Identify which cell holds the provided text, then report its (x, y) central coordinate. 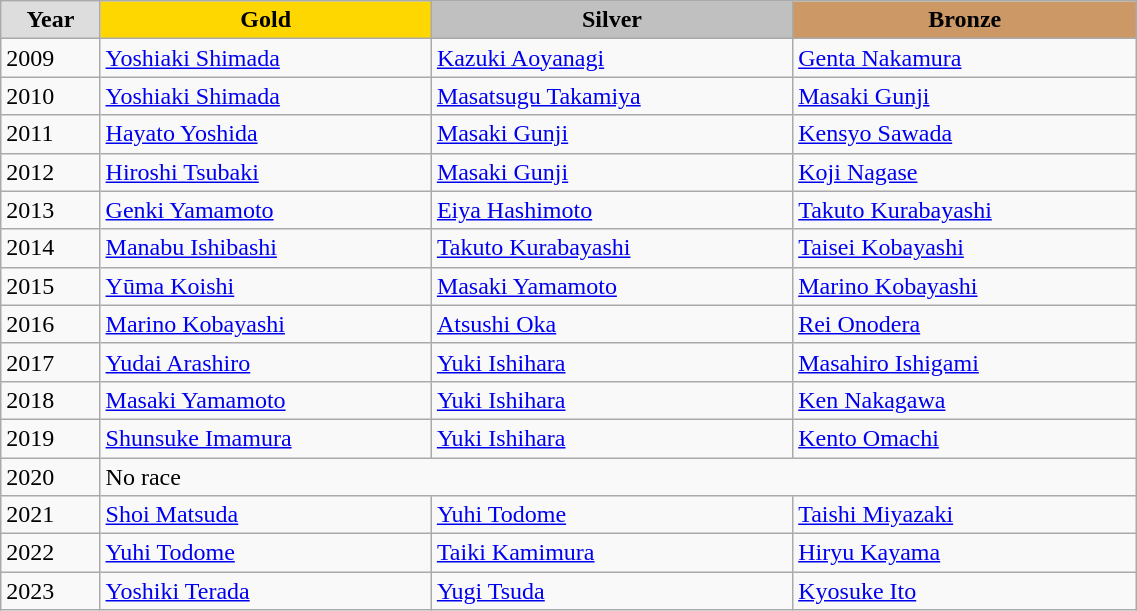
Bronze (965, 20)
2014 (50, 248)
Hiroshi Tsubaki (266, 172)
Masahiro Ishigami (965, 362)
Gold (266, 20)
Kazuki Aoyanagi (612, 58)
Hayato Yoshida (266, 134)
Yūma Koishi (266, 286)
Silver (612, 20)
Eiya Hashimoto (612, 210)
Koji Nagase (965, 172)
Genki Yamamoto (266, 210)
2021 (50, 515)
Ken Nakagawa (965, 400)
2015 (50, 286)
Manabu Ishibashi (266, 248)
2011 (50, 134)
Genta Nakamura (965, 58)
Kyosuke Ito (965, 591)
Shunsuke Imamura (266, 438)
2018 (50, 400)
Atsushi Oka (612, 324)
Kento Omachi (965, 438)
2019 (50, 438)
2013 (50, 210)
Masatsugu Takamiya (612, 96)
Taisei Kobayashi (965, 248)
Year (50, 20)
2017 (50, 362)
No race (618, 477)
2016 (50, 324)
Yoshiki Terada (266, 591)
2010 (50, 96)
2012 (50, 172)
2023 (50, 591)
Rei Onodera (965, 324)
Kensyo Sawada (965, 134)
2022 (50, 553)
2009 (50, 58)
Hiryu Kayama (965, 553)
Taiki Kamimura (612, 553)
Yudai Arashiro (266, 362)
Shoi Matsuda (266, 515)
Yugi Tsuda (612, 591)
2020 (50, 477)
Taishi Miyazaki (965, 515)
